Find where the given text appears and provide that cell's center as [x, y] coordinate. 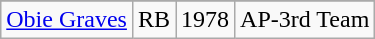
Obie Graves [67, 20]
AP-3rd Team [305, 20]
RB [154, 20]
1978 [206, 20]
